Determine the (x, y) coordinate at the center of the cell enclosing the given text.  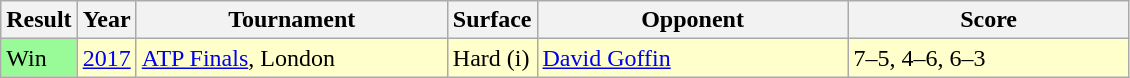
ATP Finals, London (292, 58)
7–5, 4–6, 6–3 (988, 58)
2017 (106, 58)
Win (39, 58)
Opponent (692, 20)
Tournament (292, 20)
Year (106, 20)
Result (39, 20)
Hard (i) (492, 58)
Score (988, 20)
Surface (492, 20)
David Goffin (692, 58)
